Provide the (X, Y) coordinate of the cell's center where the given text is located.  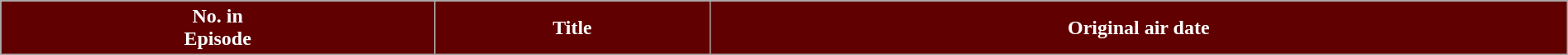
Title (572, 28)
No. inEpisode (218, 28)
Original air date (1138, 28)
